Detect which cell encompasses the target text, then output its [X, Y] center coordinate. 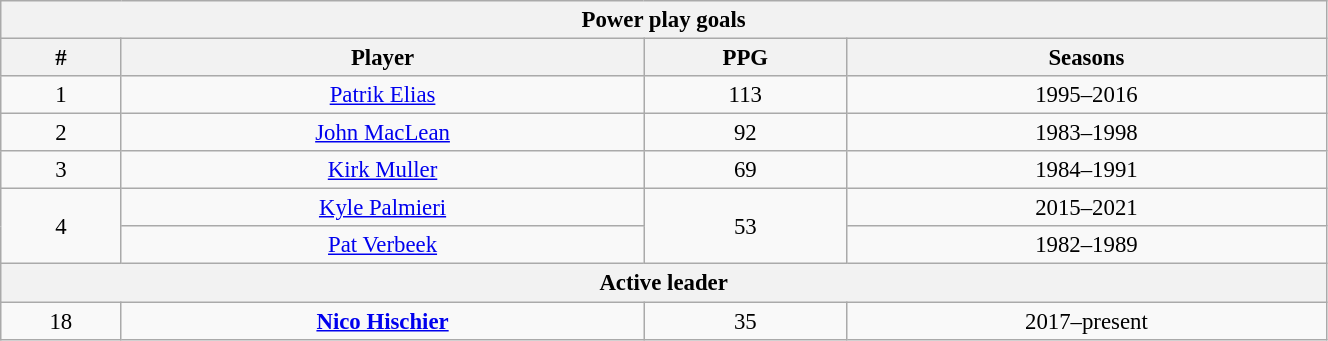
Seasons [1086, 58]
113 [745, 95]
Nico Hischier [382, 321]
4 [61, 226]
92 [745, 133]
18 [61, 321]
John MacLean [382, 133]
Patrik Elias [382, 95]
53 [745, 226]
1983–1998 [1086, 133]
1982–1989 [1086, 245]
Kirk Muller [382, 170]
2015–2021 [1086, 208]
# [61, 58]
2017–present [1086, 321]
3 [61, 170]
1984–1991 [1086, 170]
69 [745, 170]
1 [61, 95]
Kyle Palmieri [382, 208]
PPG [745, 58]
Player [382, 58]
2 [61, 133]
1995–2016 [1086, 95]
Power play goals [664, 20]
35 [745, 321]
Pat Verbeek [382, 245]
Active leader [664, 283]
